Output the (x, y) coordinate of the center of the cell containing the given text.  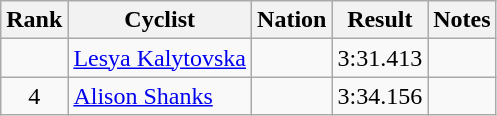
Lesya Kalytovska (160, 58)
3:31.413 (380, 58)
4 (34, 96)
Alison Shanks (160, 96)
Nation (292, 20)
Notes (462, 20)
3:34.156 (380, 96)
Rank (34, 20)
Cyclist (160, 20)
Result (380, 20)
